Return the (x, y) coordinate for the center point of the cell that contains the specified text.  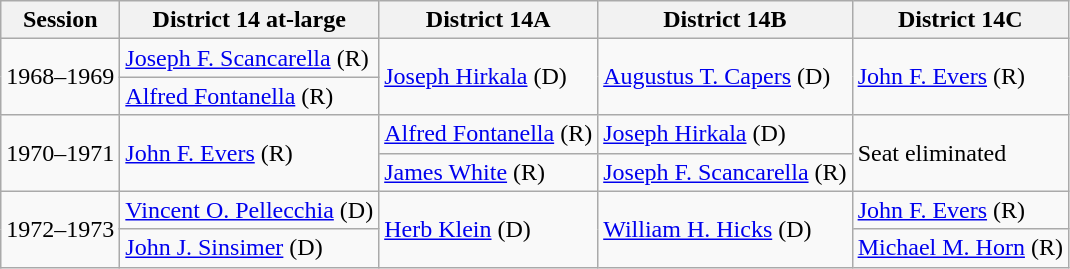
District 14B (725, 20)
Session (60, 20)
District 14C (960, 20)
1970–1971 (60, 153)
Michael M. Horn (R) (960, 248)
Herb Klein (D) (488, 229)
District 14A (488, 20)
Vincent O. Pellecchia (D) (250, 210)
James White (R) (488, 172)
Seat eliminated (960, 153)
William H. Hicks (D) (725, 229)
Augustus T. Capers (D) (725, 77)
1972–1973 (60, 229)
District 14 at-large (250, 20)
1968–1969 (60, 77)
John J. Sinsimer (D) (250, 248)
